Pinpoint the cell where the given text exists, returning its (X, Y) midpoint coordinate. 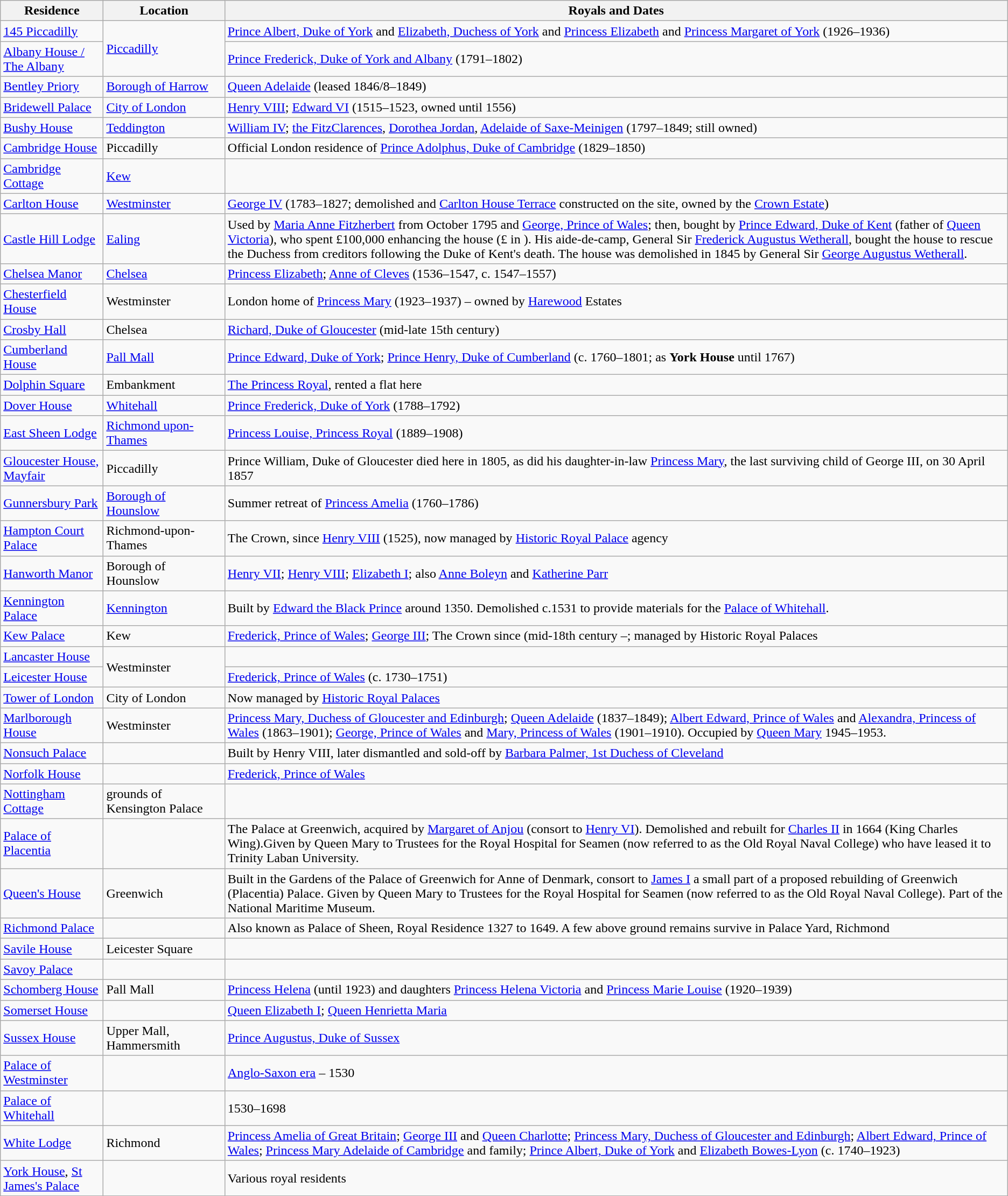
Palace of Westminster (52, 1073)
Bushy House (52, 128)
145 Piccadilly (52, 31)
Leicester House (52, 677)
Residence (52, 11)
Leicester Square (164, 949)
Kew Palace (52, 636)
Hanworth Manor (52, 573)
Cumberland House (52, 358)
Built by Edward the Black Prince around 1350. Demolished c.1531 to provide materials for the Palace of Whitehall. (616, 609)
White Lodge (52, 1143)
Henry VIII; Edward VI (1515–1523, owned until 1556) (616, 107)
Chelsea Manor (52, 274)
Chesterfield House (52, 302)
Ealing (164, 239)
Embankment (164, 385)
Somerset House (52, 1010)
Queen Adelaide (leased 1846/8–1849) (616, 87)
Princess Louise, Princess Royal (1889–1908) (616, 433)
York House, St James's Palace (52, 1178)
Official London residence of Prince Adolphus, Duke of Cambridge (1829–1850) (616, 148)
Location (164, 11)
Gloucester House, Mayfair (52, 468)
Hampton Court Palace (52, 538)
The Crown, since Henry VIII (1525), now managed by Historic Royal Palace agency (616, 538)
Frederick, Prince of Wales (c. 1730–1751) (616, 677)
Cambridge Cottage (52, 176)
Princess Elizabeth; Anne of Cleves (1536–1547, c. 1547–1557) (616, 274)
Teddington (164, 128)
Royals and Dates (616, 11)
George IV (1783–1827; demolished and Carlton House Terrace constructed on the site, owned by the Crown Estate) (616, 204)
Built by Henry VIII, later dismantled and sold-off by Barbara Palmer, 1st Duchess of Cleveland (616, 753)
Bentley Priory (52, 87)
Whitehall (164, 405)
Savile House (52, 949)
Richmond (164, 1143)
Borough of Harrow (164, 87)
Kennington (164, 609)
Henry VII; Henry VIII; Elizabeth I; also Anne Boleyn and Katherine Parr (616, 573)
Tower of London (52, 697)
Nottingham Cottage (52, 801)
Now managed by Historic Royal Palaces (616, 697)
Various royal residents (616, 1178)
Queen Elizabeth I; Queen Henrietta Maria (616, 1010)
Prince Augustus, Duke of Sussex (616, 1038)
Schomberg House (52, 990)
Prince Albert, Duke of York and Elizabeth, Duchess of York and Princess Elizabeth and Princess Margaret of York (1926–1936) (616, 31)
Nonsuch Palace (52, 753)
Kennington Palace (52, 609)
Albany House / The Albany (52, 59)
Prince Frederick, Duke of York and Albany (1791–1802) (616, 59)
Bridewell Palace (52, 107)
Prince Frederick, Duke of York (1788–1792) (616, 405)
Marlborough House (52, 725)
Norfolk House (52, 774)
Crosby Hall (52, 329)
Sussex House (52, 1038)
Richard, Duke of Gloucester (mid-late 15th century) (616, 329)
William IV; the FitzClarences, Dorothea Jordan, Adelaide of Saxe-Meinigen (1797–1849; still owned) (616, 128)
Gunnersbury Park (52, 503)
Dolphin Square (52, 385)
Palace of Whitehall (52, 1108)
Anglo-Saxon era – 1530 (616, 1073)
Queen's House (52, 893)
Palace of Placentia (52, 844)
1530–1698 (616, 1108)
Dover House (52, 405)
Greenwich (164, 893)
Richmond upon-Thames (164, 433)
Carlton House (52, 204)
Savoy Palace (52, 969)
Frederick, Prince of Wales (616, 774)
grounds of Kensington Palace (164, 801)
Cambridge House (52, 148)
Also known as Palace of Sheen, Royal Residence 1327 to 1649. A few above ground remains survive in Palace Yard, Richmond (616, 928)
Castle Hill Lodge (52, 239)
Princess Helena (until 1923) and daughters Princess Helena Victoria and Princess Marie Louise (1920–1939) (616, 990)
Summer retreat of Princess Amelia (1760–1786) (616, 503)
London home of Princess Mary (1923–1937) – owned by Harewood Estates (616, 302)
Lancaster House (52, 656)
Frederick, Prince of Wales; George III; The Crown since (mid-18th century –; managed by Historic Royal Palaces (616, 636)
Richmond-upon-Thames (164, 538)
The Princess Royal, rented a flat here (616, 385)
Richmond Palace (52, 928)
East Sheen Lodge (52, 433)
Upper Mall, Hammersmith (164, 1038)
Prince Edward, Duke of York; Prince Henry, Duke of Cumberland (c. 1760–1801; as York House until 1767) (616, 358)
